Output the (X, Y) coordinate of the center of the cell containing the given text.  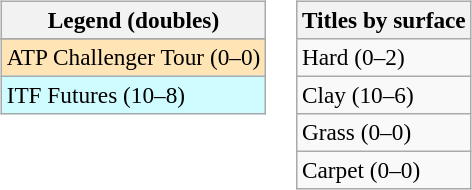
Grass (0–0) (384, 133)
Legend (doubles) (133, 20)
ITF Futures (10–8) (133, 95)
Titles by surface (384, 20)
Carpet (0–0) (384, 171)
Clay (10–6) (384, 95)
ATP Challenger Tour (0–0) (133, 57)
Hard (0–2) (384, 57)
